Scan for the cell matching the given text and deliver its (X, Y) coordinate at center. 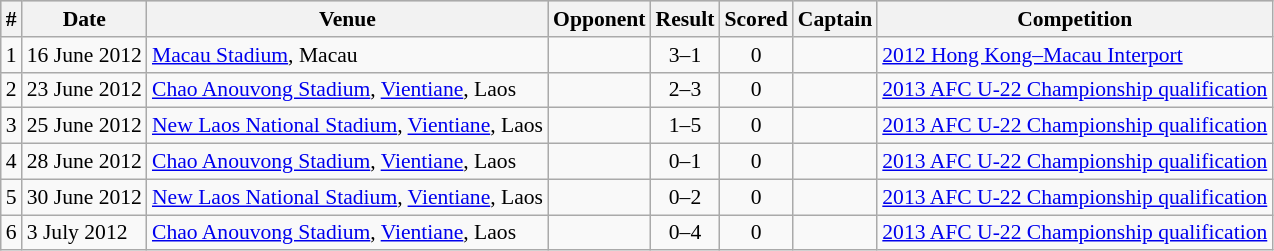
3 July 2012 (84, 233)
2 (12, 90)
5 (12, 197)
3 (12, 126)
Result (686, 19)
Opponent (600, 19)
0–1 (686, 162)
0–4 (686, 233)
Venue (348, 19)
# (12, 19)
3–1 (686, 55)
23 June 2012 (84, 90)
Date (84, 19)
6 (12, 233)
28 June 2012 (84, 162)
Captain (836, 19)
2012 Hong Kong–Macau Interport (1074, 55)
1 (12, 55)
25 June 2012 (84, 126)
4 (12, 162)
Scored (756, 19)
30 June 2012 (84, 197)
2–3 (686, 90)
Macau Stadium, Macau (348, 55)
Competition (1074, 19)
16 June 2012 (84, 55)
0–2 (686, 197)
1–5 (686, 126)
